Return (X, Y) of the center of cell containing provided text 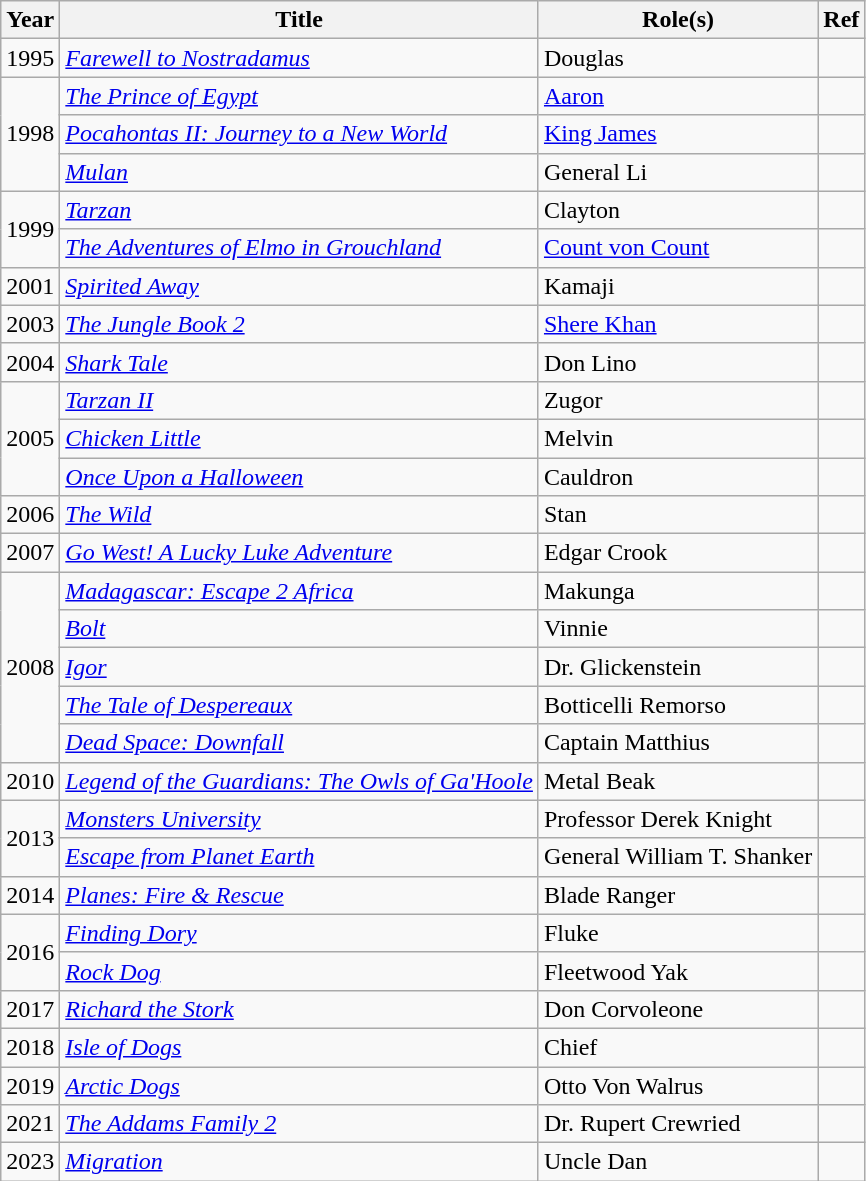
Zugor (678, 400)
The Wild (300, 515)
Bolt (300, 629)
Tarzan (300, 210)
2008 (30, 667)
Shark Tale (300, 362)
Title (300, 20)
General William T. Shanker (678, 857)
Year (30, 20)
Edgar Crook (678, 553)
Dead Space: Downfall (300, 743)
1995 (30, 58)
Count von Count (678, 248)
Fleetwood Yak (678, 971)
King James (678, 134)
Metal Beak (678, 781)
General Li (678, 172)
Monsters University (300, 819)
Clayton (678, 210)
Legend of the Guardians: The Owls of Ga'Hoole (300, 781)
Isle of Dogs (300, 1047)
Planes: Fire & Rescue (300, 895)
Shere Khan (678, 324)
The Prince of Egypt (300, 96)
The Adventures of Elmo in Grouchland (300, 248)
Captain Matthius (678, 743)
Madagascar: Escape 2 Africa (300, 591)
Escape from Planet Earth (300, 857)
Don Corvoleone (678, 1009)
Farewell to Nostradamus (300, 58)
2001 (30, 286)
2014 (30, 895)
2007 (30, 553)
The Jungle Book 2 (300, 324)
Migration (300, 1162)
1998 (30, 134)
Tarzan II (300, 400)
Cauldron (678, 477)
Don Lino (678, 362)
2018 (30, 1047)
Blade Ranger (678, 895)
Role(s) (678, 20)
Go West! A Lucky Luke Adventure (300, 553)
Melvin (678, 438)
Dr. Glickenstein (678, 667)
Douglas (678, 58)
Igor (300, 667)
Once Upon a Halloween (300, 477)
Mulan (300, 172)
Aaron (678, 96)
Finding Dory (300, 933)
Dr. Rupert Crewried (678, 1124)
Otto Von Walrus (678, 1085)
The Addams Family 2 (300, 1124)
2017 (30, 1009)
1999 (30, 229)
2004 (30, 362)
Chief (678, 1047)
Spirited Away (300, 286)
2006 (30, 515)
Kamaji (678, 286)
Rock Dog (300, 971)
Vinnie (678, 629)
2003 (30, 324)
Chicken Little (300, 438)
Stan (678, 515)
Arctic Dogs (300, 1085)
Richard the Stork (300, 1009)
2005 (30, 438)
The Tale of Despereaux (300, 705)
2019 (30, 1085)
Pocahontas II: Journey to a New World (300, 134)
2023 (30, 1162)
Professor Derek Knight (678, 819)
2016 (30, 952)
2010 (30, 781)
Botticelli Remorso (678, 705)
Makunga (678, 591)
Uncle Dan (678, 1162)
2013 (30, 838)
Ref (842, 20)
2021 (30, 1124)
Fluke (678, 933)
